For the text-containing cell, return its midpoint in [x, y] coordinate format. 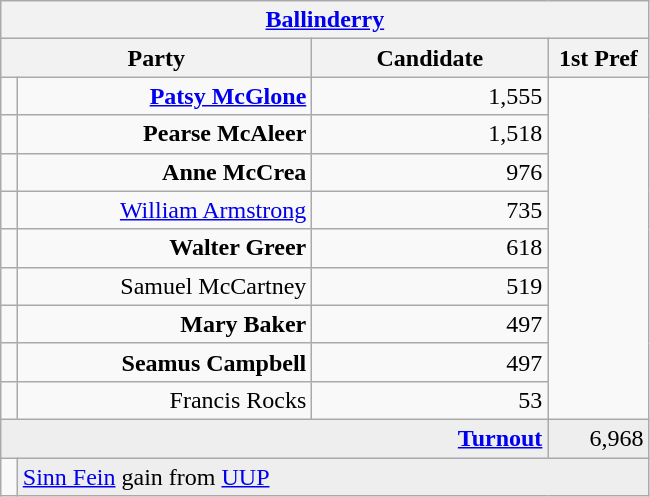
Pearse McAleer [164, 134]
Mary Baker [164, 324]
1,555 [430, 96]
519 [430, 286]
Patsy McGlone [164, 96]
1st Pref [598, 58]
Candidate [430, 58]
Ballinderry [325, 20]
618 [430, 248]
735 [430, 210]
Party [156, 58]
Turnout [274, 438]
1,518 [430, 134]
53 [430, 400]
6,968 [598, 438]
976 [430, 172]
William Armstrong [164, 210]
Seamus Campbell [164, 362]
Samuel McCartney [164, 286]
Sinn Fein gain from UUP [333, 477]
Anne McCrea [164, 172]
Francis Rocks [164, 400]
Walter Greer [164, 248]
